Scan for the cell matching the given text and deliver its [X, Y] coordinate at center. 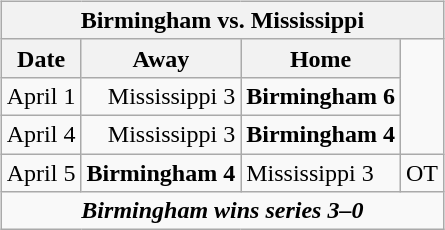
Away [161, 58]
Birmingham 6 [321, 96]
April 5 [41, 173]
Home [321, 58]
Birmingham wins series 3–0 [222, 211]
OT [422, 173]
April 1 [41, 96]
April 4 [41, 134]
Birmingham vs. Mississippi [222, 20]
Date [41, 58]
